Detect which cell encompasses the target text, then output its [x, y] center coordinate. 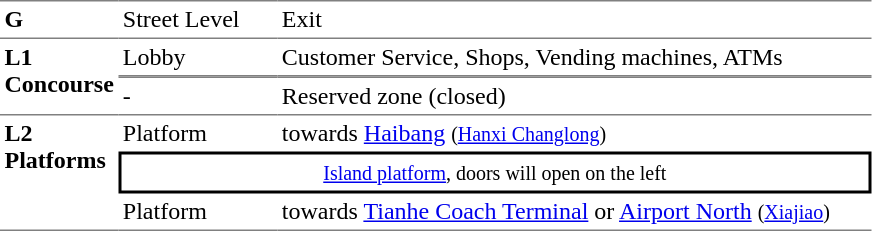
Island platform, doors will open on the left [494, 173]
G [59, 19]
Customer Service, Shops, Vending machines, ATMs [574, 58]
Lobby [198, 58]
Exit [574, 19]
Platform [198, 134]
- [198, 96]
towards Haibang (Hanxi Changlong) [574, 134]
L1Concourse [59, 77]
Street Level [198, 19]
Reserved zone (closed) [574, 96]
